Return (x, y) of the center of cell containing provided text 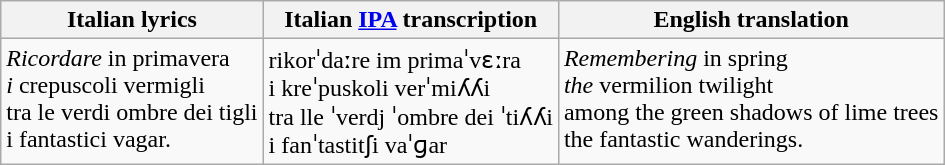
English translation (751, 20)
Italian IPA transcription (410, 20)
Remembering in springthe vermilion twilightamong the green shadows of lime treesthe fantastic wanderings. (751, 102)
rikorˈdaːre im primaˈvɛːrai kreˈpuskoli verˈmiʎʎitra lle ˈverdj ˈombre dei ˈtiʎʎii fanˈtastitʃi vaˈɡar (410, 102)
Italian lyrics (132, 20)
Ricordare in primaverai crepuscoli vermiglitra le verdi ombre dei tiglii fantastici vagar. (132, 102)
